Return [X, Y] of the center of cell containing provided text 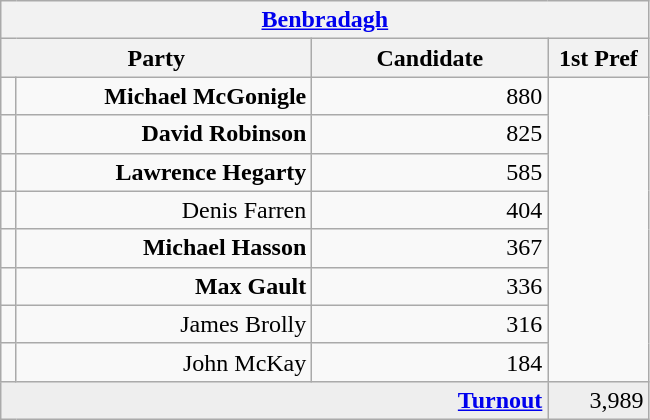
Denis Farren [164, 210]
Max Gault [164, 286]
184 [430, 362]
336 [430, 286]
585 [430, 172]
Party [156, 58]
1st Pref [598, 58]
825 [430, 134]
John McKay [164, 362]
Michael Hasson [164, 248]
Candidate [430, 58]
David Robinson [164, 134]
Lawrence Hegarty [164, 172]
James Brolly [164, 324]
367 [430, 248]
Turnout [274, 400]
Benbradagh [325, 20]
3,989 [598, 400]
Michael McGonigle [164, 96]
880 [430, 96]
404 [430, 210]
316 [430, 324]
